Search for the cell housing the specified text and yield its [x, y] center coordinate. 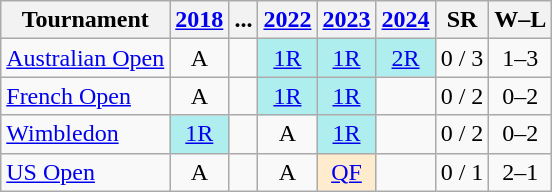
Wimbledon [86, 134]
SR [462, 20]
US Open [86, 172]
Tournament [86, 20]
0 / 3 [462, 58]
2024 [406, 20]
... [244, 20]
W–L [520, 20]
0 / 1 [462, 172]
2–1 [520, 172]
1–3 [520, 58]
QF [346, 172]
2R [406, 58]
2018 [200, 20]
2022 [288, 20]
2023 [346, 20]
French Open [86, 96]
Australian Open [86, 58]
